For the text-containing cell, return its midpoint in [X, Y] coordinate format. 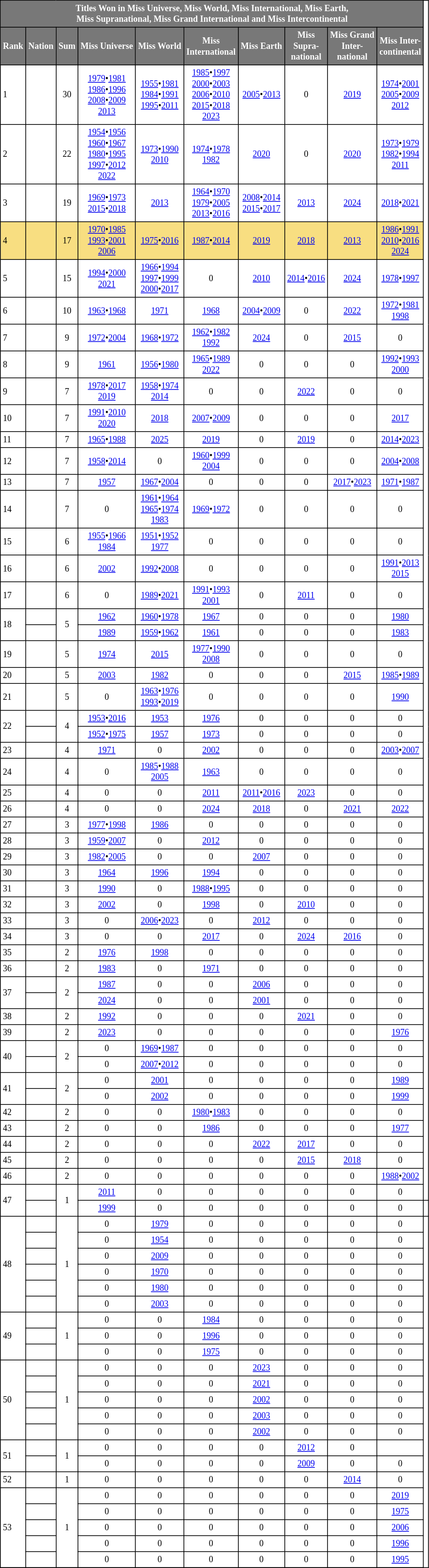
2007 [262, 857]
1984 [211, 1320]
1963 [211, 772]
Miss Earth [262, 46]
1960•19992004 [211, 461]
1963•1968 [106, 311]
32 [14, 905]
1968•1972 [160, 338]
MissSupra-national [307, 46]
2011•2016 [262, 793]
40 [14, 1056]
1995 [400, 1559]
2006•2023 [160, 920]
1963•19761993•2019 [160, 697]
1968 [211, 311]
2017•2023 [352, 482]
41 [14, 1088]
1977 [400, 1129]
46 [14, 1176]
2005•2013 [262, 95]
44 [14, 1144]
2025 [160, 439]
36 [14, 969]
1966•19941997•19992000•2017 [160, 278]
1992•19932000 [400, 364]
2014•2023 [400, 439]
47 [14, 1200]
1985•19972000•20032006•20102015•20182023 [211, 95]
1991•20132015 [400, 569]
1965•1988 [106, 439]
1973•19902010 [160, 154]
1956•1980 [160, 364]
Rank [14, 46]
1953•2016 [106, 718]
2008•20142015•2017 [262, 203]
1980•1983 [211, 1112]
1967 [211, 617]
Titles Won in Miss Universe, Miss World, Miss International, Miss Earth, Miss Supranational, Miss Grand International and Miss Intercontinental [212, 14]
1992 [106, 1016]
1994 [211, 873]
1974•19781982 [211, 154]
1969•1972 [211, 509]
Sum [67, 46]
1952•1975 [106, 735]
29 [14, 857]
1979 [160, 1224]
1978•20172019 [106, 392]
Miss GrandInter-national [352, 46]
1959•2007 [106, 841]
1955•19661984 [106, 542]
Miss Inter-continental [400, 46]
1986•19912010•20162024 [400, 241]
2007•2012 [160, 1065]
39 [14, 1033]
2014 [352, 1480]
1994•20002021 [106, 278]
1953 [160, 718]
2003•2007 [400, 750]
1954•19561960•19671980•19951997•20122022 [106, 154]
1982•2005 [106, 857]
1951•19521977 [160, 542]
1954 [160, 1240]
33 [14, 920]
1982 [160, 676]
31 [14, 889]
27 [14, 825]
1989•2021 [160, 595]
14 [14, 509]
1972•2004 [106, 338]
1974•20012005•20092012 [400, 95]
1992•2008 [160, 569]
1975•2016 [160, 241]
Miss World [160, 46]
53 [14, 1527]
25 [14, 793]
43 [14, 1129]
1974 [106, 654]
1959•1962 [160, 633]
1965•19892022 [211, 364]
18 [14, 625]
1969•19732015•2018 [106, 203]
23 [14, 750]
1987•2014 [211, 241]
2018•2021 [400, 203]
1977•19902008 [211, 654]
1971•1987 [400, 482]
1970 [160, 1272]
1977•1998 [106, 825]
MissInternational [211, 46]
1969•1987 [160, 1048]
1972•19811998 [400, 311]
1964•19701979•20052013•2016 [211, 203]
12 [14, 461]
42 [14, 1112]
1967•2004 [160, 482]
2014•2016 [307, 278]
11 [14, 439]
1955•19811984•19911995•2011 [160, 95]
48 [14, 1264]
8 [14, 364]
Miss Universe [106, 46]
21 [14, 697]
1961•19641965•19741983 [160, 509]
34 [14, 937]
1988•1995 [211, 889]
2004•2008 [400, 461]
52 [14, 1480]
1958•2014 [106, 461]
51 [14, 1456]
1985•1989 [400, 676]
38 [14, 1016]
2016 [352, 937]
1973 [211, 735]
35 [14, 952]
20 [14, 676]
2007•2009 [211, 418]
1962•19821992 [211, 338]
49 [14, 1336]
13 [14, 482]
1962 [106, 617]
1991•19932001 [211, 595]
1985•19882005 [160, 772]
28 [14, 841]
1991•20102020 [106, 418]
45 [14, 1161]
1960•1978 [160, 617]
24 [14, 772]
16 [14, 569]
50 [14, 1400]
2004•2009 [262, 311]
26 [14, 809]
1978•1997 [400, 278]
Nation [41, 46]
1973•19791982•19942011 [400, 154]
1988•2002 [400, 1176]
1958•19742014 [160, 392]
1964 [106, 873]
1987 [106, 984]
1970•19851993•20012006 [106, 241]
37 [14, 993]
1979•19811986•19962008•20092013 [106, 95]
